Scan for the cell matching the given text and deliver its [X, Y] coordinate at center. 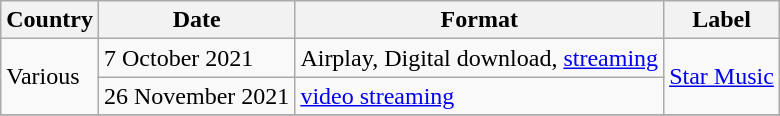
Airplay, Digital download, streaming [480, 58]
Label [722, 20]
Star Music [722, 77]
video streaming [480, 96]
Country [50, 20]
Various [50, 77]
26 November 2021 [196, 96]
Format [480, 20]
Date [196, 20]
7 October 2021 [196, 58]
